Return [x, y] of the center of cell containing provided text 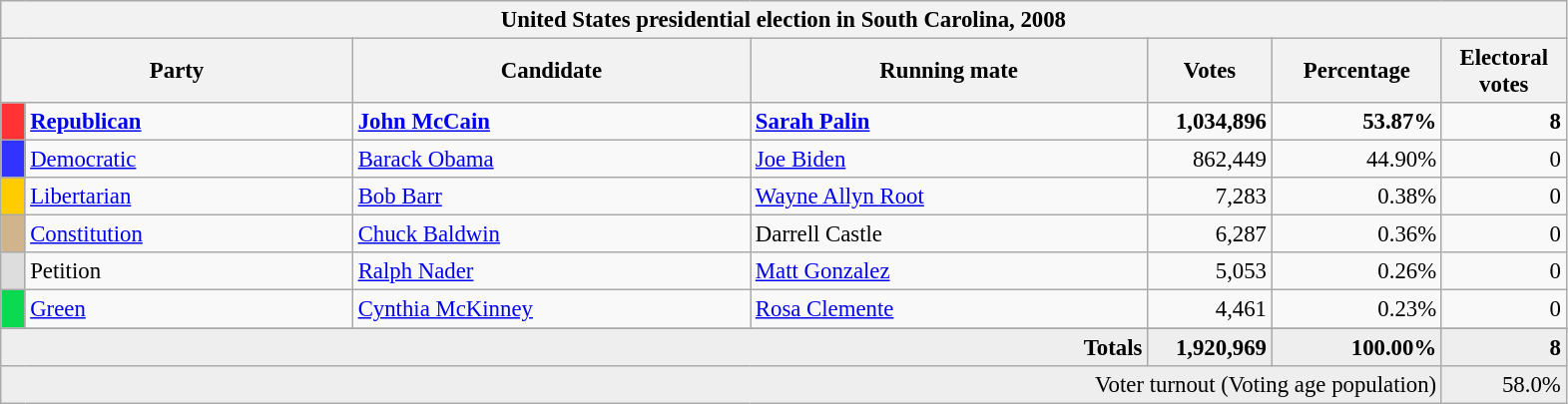
100.00% [1356, 347]
Bob Barr [551, 197]
Rosa Clemente [949, 309]
Republican [189, 122]
0.38% [1356, 197]
0.23% [1356, 309]
Darrell Castle [949, 234]
1,034,896 [1210, 122]
Party [178, 72]
5,053 [1210, 272]
1,920,969 [1210, 347]
United States presidential election in South Carolina, 2008 [784, 20]
Voter turnout (Voting age population) [722, 384]
53.87% [1356, 122]
7,283 [1210, 197]
Candidate [551, 72]
Matt Gonzalez [949, 272]
Democratic [189, 160]
Sarah Palin [949, 122]
6,287 [1210, 234]
58.0% [1503, 384]
862,449 [1210, 160]
Petition [189, 272]
Green [189, 309]
John McCain [551, 122]
Constitution [189, 234]
Barack Obama [551, 160]
Totals [575, 347]
Cynthia McKinney [551, 309]
4,461 [1210, 309]
0.26% [1356, 272]
Ralph Nader [551, 272]
44.90% [1356, 160]
Percentage [1356, 72]
Joe Biden [949, 160]
Chuck Baldwin [551, 234]
Wayne Allyn Root [949, 197]
Votes [1210, 72]
Electoral votes [1503, 72]
Running mate [949, 72]
0.36% [1356, 234]
Libertarian [189, 197]
